Locate the cell with the specified text and output its (X, Y) center coordinate. 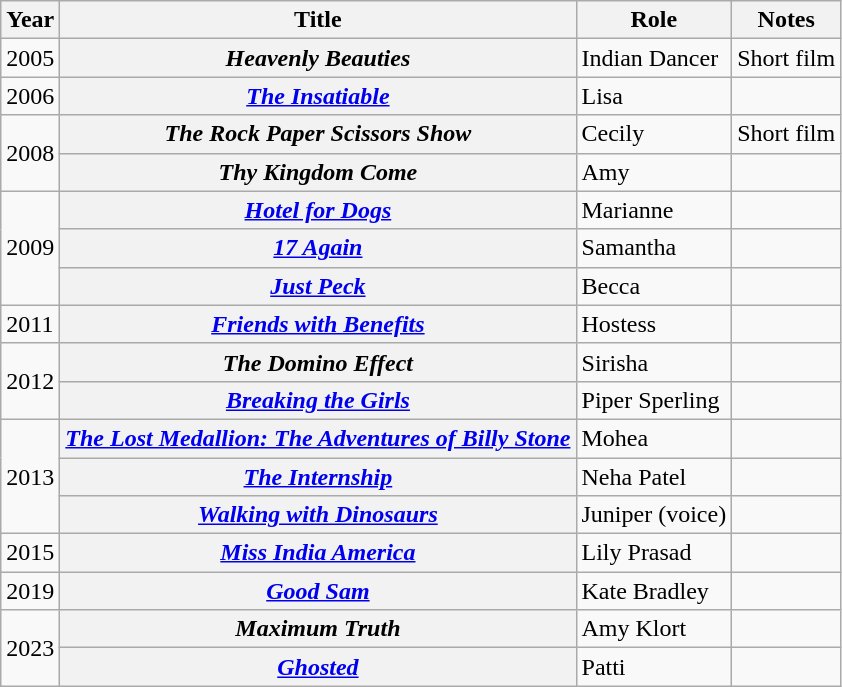
Amy Klort (654, 629)
2008 (30, 153)
Kate Bradley (654, 591)
2015 (30, 553)
Neha Patel (654, 477)
Indian Dancer (654, 58)
Piper Sperling (654, 400)
The Lost Medallion: The Adventures of Billy Stone (318, 438)
2009 (30, 248)
Lisa (654, 96)
Miss India America (318, 553)
Hotel for Dogs (318, 210)
Friends with Benefits (318, 324)
2005 (30, 58)
2019 (30, 591)
Amy (654, 172)
2011 (30, 324)
The Domino Effect (318, 362)
The Insatiable (318, 96)
The Rock Paper Scissors Show (318, 134)
17 Again (318, 248)
2023 (30, 648)
Thy Kingdom Come (318, 172)
Notes (786, 20)
2012 (30, 381)
Ghosted (318, 667)
Samantha (654, 248)
Marianne (654, 210)
Lily Prasad (654, 553)
2013 (30, 476)
Juniper (voice) (654, 515)
Maximum Truth (318, 629)
Mohea (654, 438)
Heavenly Beauties (318, 58)
Becca (654, 286)
The Internship (318, 477)
Walking with Dinosaurs (318, 515)
Role (654, 20)
Sirisha (654, 362)
Hostess (654, 324)
2006 (30, 96)
Patti (654, 667)
Title (318, 20)
Cecily (654, 134)
Year (30, 20)
Just Peck (318, 286)
Good Sam (318, 591)
Breaking the Girls (318, 400)
